Scan for the cell matching the given text and deliver its (x, y) coordinate at center. 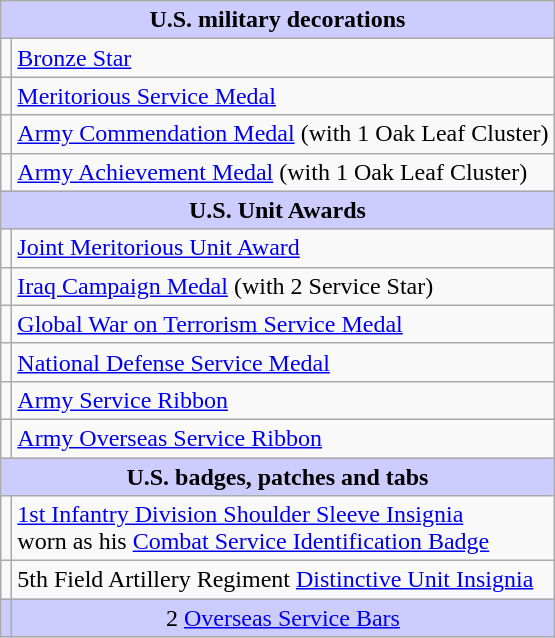
Army Commendation Medal (with 1 Oak Leaf Cluster) (283, 134)
Army Overseas Service Ribbon (283, 438)
U.S. badges, patches and tabs (278, 477)
Joint Meritorious Unit Award (283, 248)
2 Overseas Service Bars (283, 618)
Meritorious Service Medal (283, 96)
Bronze Star (283, 58)
Army Achievement Medal (with 1 Oak Leaf Cluster) (283, 172)
U.S. military decorations (278, 20)
1st Infantry Division Shoulder Sleeve Insigniaworn as his Combat Service Identification Badge (283, 528)
Iraq Campaign Medal (with 2 Service Star) (283, 286)
Army Service Ribbon (283, 400)
Global War on Terrorism Service Medal (283, 324)
National Defense Service Medal (283, 362)
U.S. Unit Awards (278, 210)
5th Field Artillery Regiment Distinctive Unit Insignia (283, 580)
